Return the [x, y] coordinate for the center point of the cell that contains the specified text.  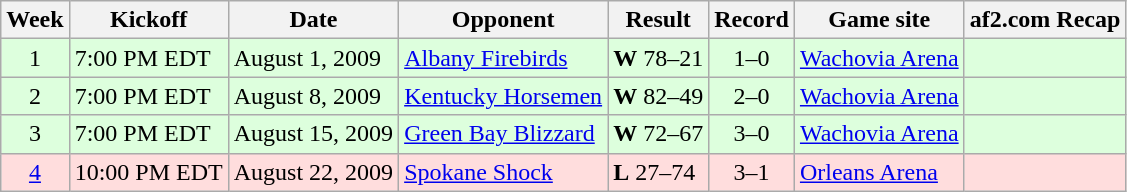
August 22, 2009 [313, 172]
W 78–21 [658, 58]
1–0 [752, 58]
Spokane Shock [504, 172]
1 [35, 58]
W 72–67 [658, 134]
W 82–49 [658, 96]
Orleans Arena [879, 172]
August 15, 2009 [313, 134]
Date [313, 20]
2 [35, 96]
3–1 [752, 172]
3 [35, 134]
Kentucky Horsemen [504, 96]
Green Bay Blizzard [504, 134]
3–0 [752, 134]
Game site [879, 20]
August 8, 2009 [313, 96]
L 27–74 [658, 172]
af2.com Recap [1045, 20]
August 1, 2009 [313, 58]
Result [658, 20]
4 [35, 172]
Week [35, 20]
Kickoff [148, 20]
2–0 [752, 96]
Albany Firebirds [504, 58]
10:00 PM EDT [148, 172]
Opponent [504, 20]
Record [752, 20]
